For the text-containing cell, return its midpoint in (X, Y) coordinate format. 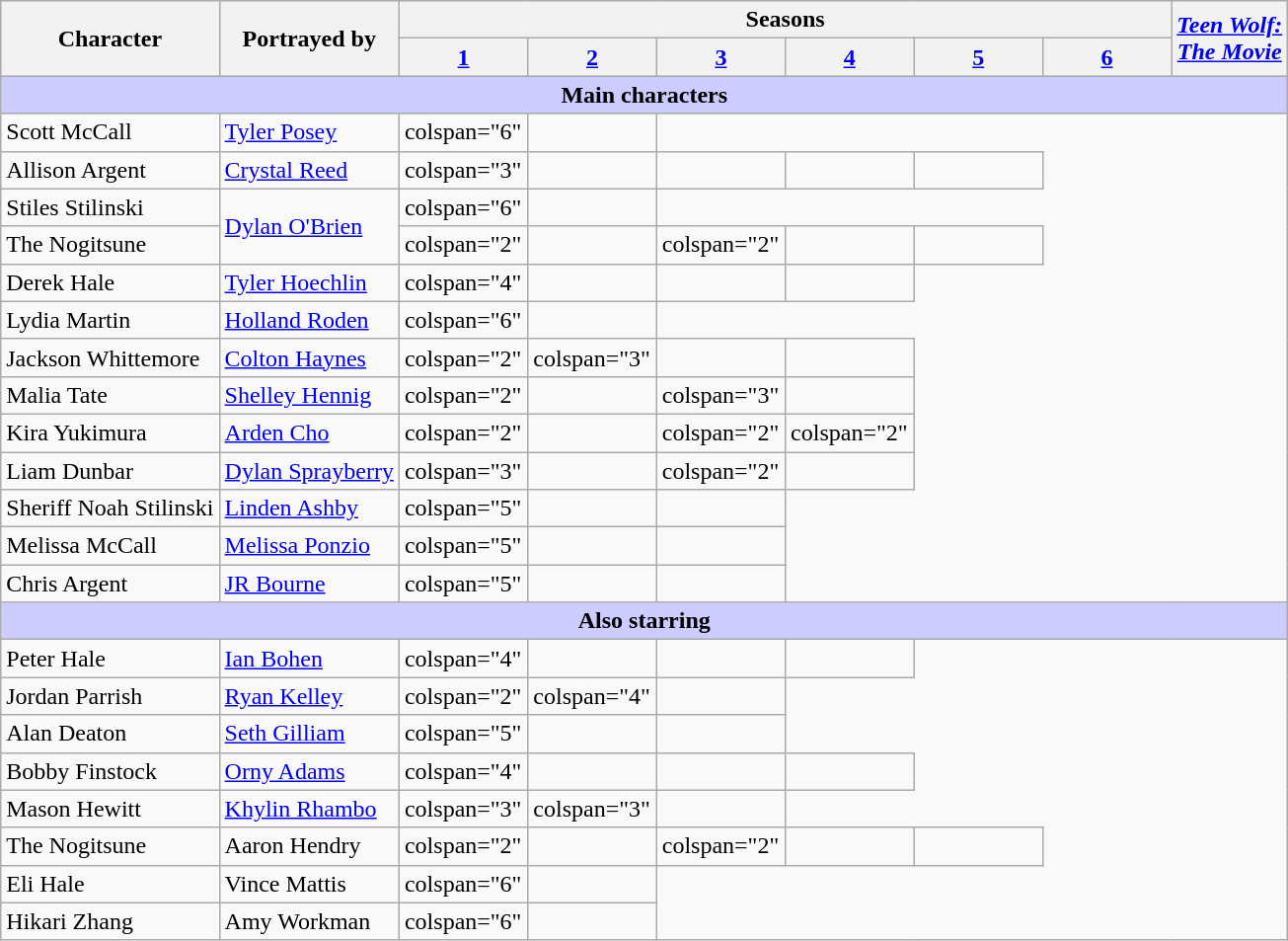
Dylan Sprayberry (309, 471)
Holland Roden (309, 320)
Dylan O'Brien (309, 226)
Peter Hale (111, 659)
Scott McCall (111, 132)
Mason Hewitt (111, 809)
Character (111, 39)
Derek Hale (111, 282)
Malia Tate (111, 395)
Chris Argent (111, 584)
1 (463, 57)
2 (592, 57)
Alan Deaton (111, 734)
5 (978, 57)
4 (850, 57)
Colton Haynes (309, 357)
Linden Ashby (309, 509)
Arden Cho (309, 432)
JR Bourne (309, 584)
Seth Gilliam (309, 734)
Orny Adams (309, 771)
Vince Mattis (309, 884)
Ryan Kelley (309, 696)
Seasons (785, 20)
Ian Bohen (309, 659)
Shelley Hennig (309, 395)
Lydia Martin (111, 320)
3 (720, 57)
Tyler Hoechlin (309, 282)
Bobby Finstock (111, 771)
Stiles Stilinski (111, 207)
Hikari Zhang (111, 921)
Sheriff Noah Stilinski (111, 509)
Kira Yukimura (111, 432)
Teen Wolf:The Movie (1230, 39)
Aaron Hendry (309, 846)
Jackson Whittemore (111, 357)
Liam Dunbar (111, 471)
Main characters (644, 95)
Portrayed by (309, 39)
Melissa McCall (111, 546)
Melissa Ponzio (309, 546)
Khylin Rhambo (309, 809)
Jordan Parrish (111, 696)
Crystal Reed (309, 170)
Amy Workman (309, 921)
Eli Hale (111, 884)
Also starring (644, 621)
Allison Argent (111, 170)
Tyler Posey (309, 132)
6 (1106, 57)
